Locate the cell with the specified text and output its (X, Y) center coordinate. 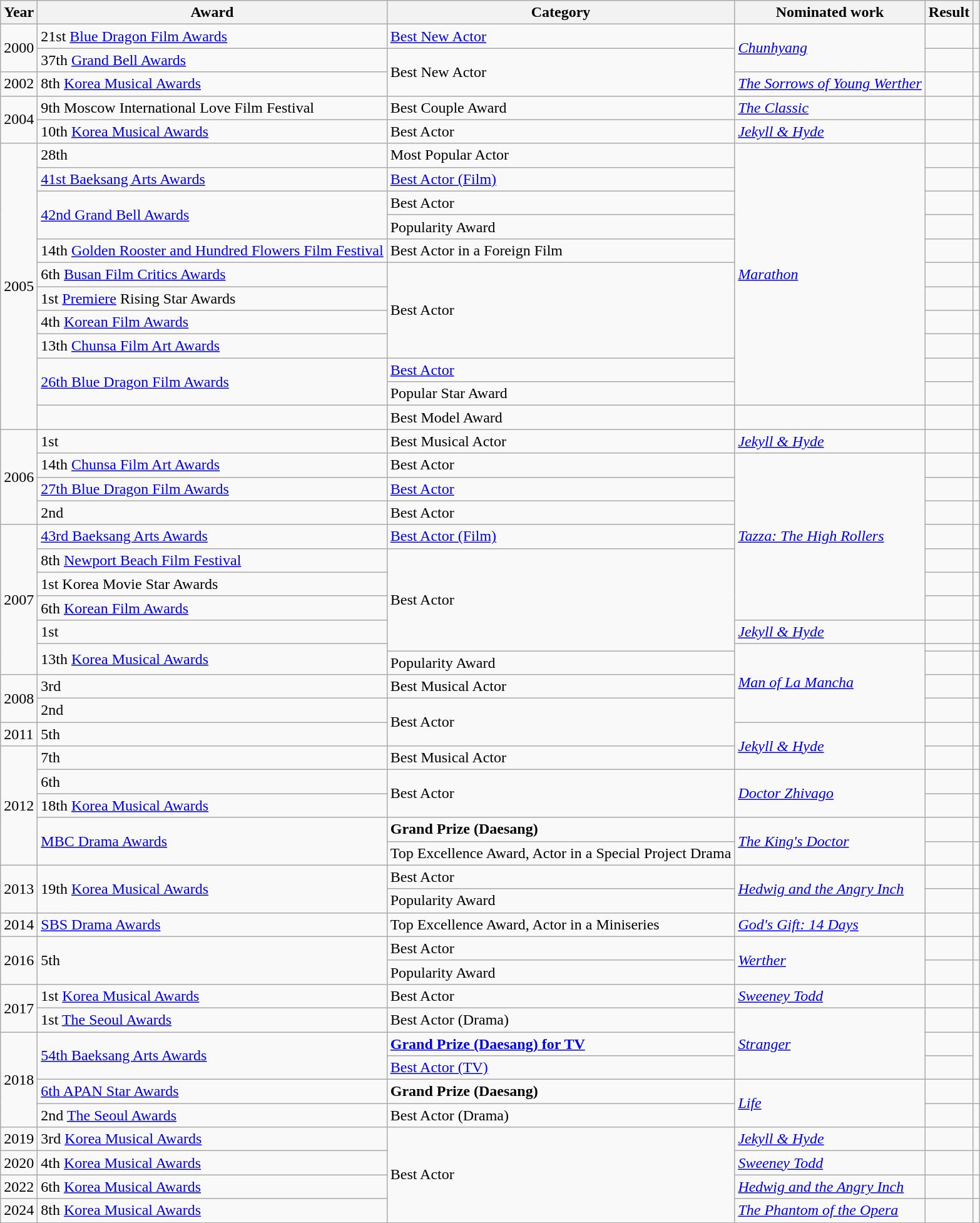
God's Gift: 14 Days (830, 924)
The King's Doctor (830, 841)
Chunhyang (830, 48)
26th Blue Dragon Film Awards (212, 382)
Life (830, 1103)
Top Excellence Award, Actor in a Miniseries (561, 924)
2019 (19, 1139)
MBC Drama Awards (212, 841)
Best Model Award (561, 417)
2nd The Seoul Awards (212, 1115)
4th Korean Film Awards (212, 322)
14th Golden Rooster and Hundred Flowers Film Festival (212, 250)
6th (212, 782)
2017 (19, 1008)
Doctor Zhivago (830, 794)
13th Korea Musical Awards (212, 658)
6th APAN Star Awards (212, 1092)
Award (212, 13)
2014 (19, 924)
2007 (19, 600)
10th Korea Musical Awards (212, 131)
The Phantom of the Opera (830, 1210)
Most Popular Actor (561, 155)
2008 (19, 698)
Man of La Mancha (830, 682)
2002 (19, 84)
SBS Drama Awards (212, 924)
2005 (19, 287)
27th Blue Dragon Film Awards (212, 489)
6th Korea Musical Awards (212, 1187)
Werther (830, 960)
42nd Grand Bell Awards (212, 215)
1st Korea Movie Star Awards (212, 584)
4th Korea Musical Awards (212, 1163)
2000 (19, 48)
Nominated work (830, 13)
2024 (19, 1210)
43rd Baeksang Arts Awards (212, 536)
2012 (19, 806)
2006 (19, 477)
2013 (19, 889)
Category (561, 13)
37th Grand Bell Awards (212, 60)
3rd (212, 687)
14th Chunsa Film Art Awards (212, 465)
6th Korean Film Awards (212, 608)
Best Actor in a Foreign Film (561, 250)
Best Actor (TV) (561, 1068)
Popular Star Award (561, 394)
Top Excellence Award, Actor in a Special Project Drama (561, 853)
1st Premiere Rising Star Awards (212, 299)
28th (212, 155)
2016 (19, 960)
41st Baeksang Arts Awards (212, 179)
18th Korea Musical Awards (212, 806)
2018 (19, 1079)
The Classic (830, 108)
2020 (19, 1163)
6th Busan Film Critics Awards (212, 274)
Year (19, 13)
21st Blue Dragon Film Awards (212, 36)
54th Baeksang Arts Awards (212, 1055)
9th Moscow International Love Film Festival (212, 108)
The Sorrows of Young Werther (830, 84)
Stranger (830, 1043)
Best Couple Award (561, 108)
2011 (19, 734)
Tazza: The High Rollers (830, 536)
2022 (19, 1187)
Grand Prize (Daesang) for TV (561, 1043)
1st The Seoul Awards (212, 1020)
8th Newport Beach Film Festival (212, 560)
19th Korea Musical Awards (212, 889)
1st Korea Musical Awards (212, 996)
2004 (19, 120)
Marathon (830, 274)
Result (949, 13)
13th Chunsa Film Art Awards (212, 346)
7th (212, 758)
3rd Korea Musical Awards (212, 1139)
